Output the (X, Y) coordinate of the center of the cell containing the given text.  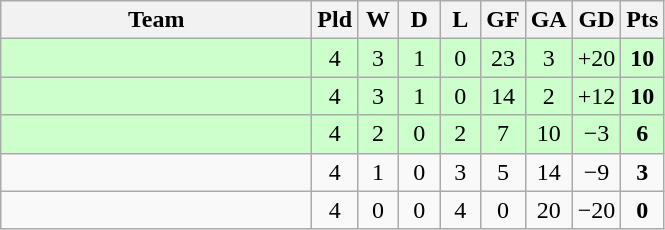
6 (642, 134)
GD (596, 20)
GF (503, 20)
+20 (596, 58)
−20 (596, 210)
20 (548, 210)
−9 (596, 172)
L (460, 20)
5 (503, 172)
−3 (596, 134)
Team (156, 20)
GA (548, 20)
Pld (335, 20)
D (420, 20)
+12 (596, 96)
W (378, 20)
7 (503, 134)
23 (503, 58)
Pts (642, 20)
